Scan for the cell matching the given text and deliver its (x, y) coordinate at center. 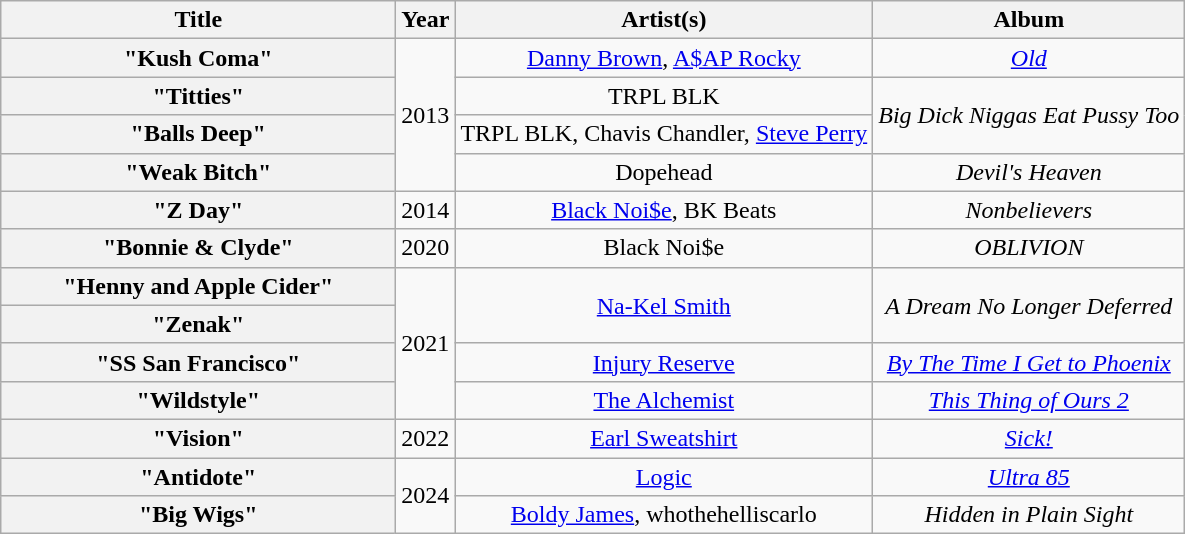
A Dream No Longer Deferred (1029, 305)
Black Noi$e (664, 248)
TRPL BLK, Chavis Chandler, Steve Perry (664, 134)
2014 (426, 210)
"Bonnie & Clyde" (198, 248)
Injury Reserve (664, 362)
This Thing of Ours 2 (1029, 400)
Old (1029, 58)
"Henny and Apple Cider" (198, 286)
Big Dick Niggas Eat Pussy Too (1029, 115)
Hidden in Plain Sight (1029, 515)
"Wildstyle" (198, 400)
"Titties" (198, 96)
Earl Sweatshirt (664, 438)
Sick! (1029, 438)
2024 (426, 496)
Danny Brown, A$AP Rocky (664, 58)
OBLIVION (1029, 248)
"Weak Bitch" (198, 172)
By The Time I Get to Phoenix (1029, 362)
"Antidote" (198, 477)
TRPL BLK (664, 96)
2020 (426, 248)
Logic (664, 477)
"Vision" (198, 438)
Na-Kel Smith (664, 305)
Black Noi$e, BK Beats (664, 210)
Nonbelievers (1029, 210)
Year (426, 20)
Devil's Heaven (1029, 172)
Artist(s) (664, 20)
2022 (426, 438)
Album (1029, 20)
Title (198, 20)
Ultra 85 (1029, 477)
"Zenak" (198, 324)
"Z Day" (198, 210)
Dopehead (664, 172)
"Big Wigs" (198, 515)
"Kush Coma" (198, 58)
2013 (426, 115)
The Alchemist (664, 400)
"SS San Francisco" (198, 362)
Boldy James, whothehelliscarlo (664, 515)
"Balls Deep" (198, 134)
2021 (426, 343)
